Return the (X, Y) coordinate for the center point of the cell that contains the specified text.  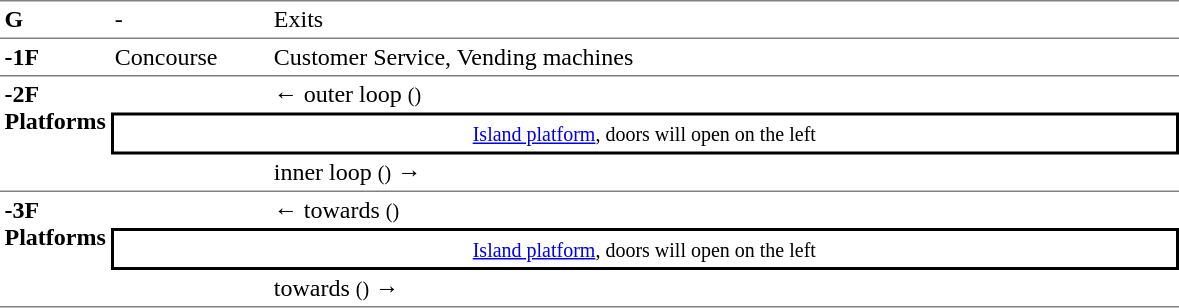
towards () → (724, 289)
G (55, 19)
Customer Service, Vending machines (724, 58)
← towards () (724, 210)
- (190, 19)
-3FPlatforms (55, 250)
← outer loop () (724, 94)
Concourse (190, 58)
Exits (724, 19)
-2FPlatforms (55, 134)
inner loop () → (724, 173)
-1F (55, 58)
